Locate the cell with the specified text and output its (X, Y) center coordinate. 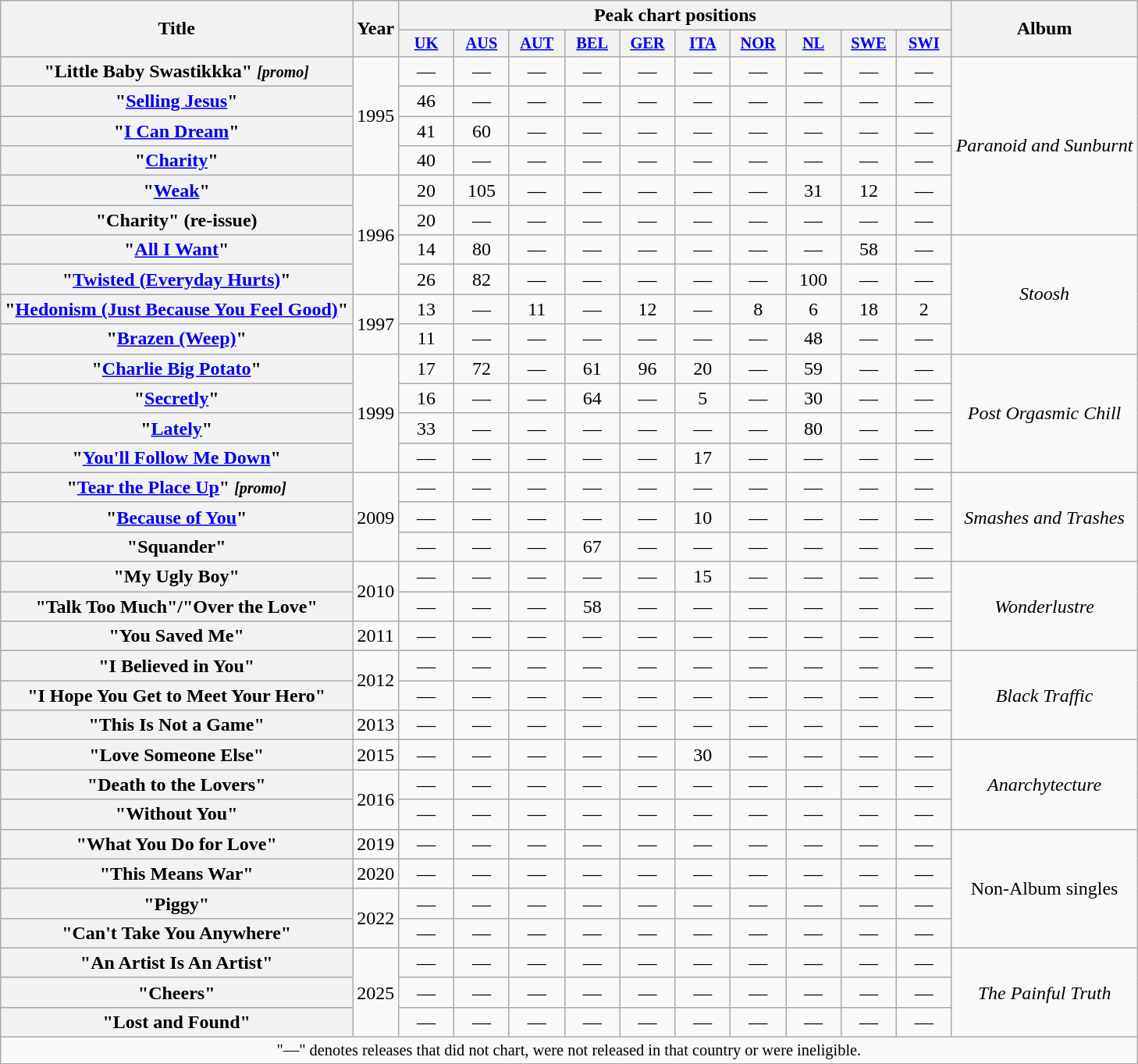
40 (426, 161)
"What You Do for Love" (176, 844)
Non-Album singles (1044, 888)
105 (482, 190)
"An Artist Is An Artist" (176, 963)
NL (813, 44)
"Lost and Found" (176, 1022)
18 (868, 309)
"This Is Not a Game" (176, 725)
"Charity" (re-issue) (176, 220)
2012 (376, 681)
61 (592, 368)
59 (813, 368)
26 (426, 279)
Title (176, 29)
NOR (759, 44)
60 (482, 131)
"Little Baby Swastikkka" [promo] (176, 71)
Year (376, 29)
46 (426, 101)
31 (813, 190)
"Piggy" (176, 903)
"All I Want" (176, 250)
Smashes and Trashes (1044, 517)
The Painful Truth (1044, 992)
64 (592, 398)
ITA (702, 44)
"Love Someone Else" (176, 755)
"You'll Follow Me Down" (176, 457)
8 (759, 309)
2022 (376, 918)
"I Hope You Get to Meet Your Hero" (176, 696)
"Secretly" (176, 398)
2020 (376, 874)
"Selling Jesus" (176, 101)
2010 (376, 592)
SWE (868, 44)
AUT (537, 44)
SWI (924, 44)
33 (426, 428)
96 (648, 368)
"Charlie Big Potato" (176, 368)
67 (592, 546)
82 (482, 279)
6 (813, 309)
16 (426, 398)
"I Believed in You" (176, 666)
48 (813, 339)
Peak chart positions (676, 16)
2 (924, 309)
2009 (376, 517)
"Lately" (176, 428)
"Cheers" (176, 992)
AUS (482, 44)
"Can't Take You Anywhere" (176, 933)
"Twisted (Everyday Hurts)" (176, 279)
"Because of You" (176, 517)
"Hedonism (Just Because You Feel Good)" (176, 309)
2016 (376, 799)
Post Orgasmic Chill (1044, 413)
1996 (376, 235)
"Weak" (176, 190)
1999 (376, 413)
"Brazen (Weep)" (176, 339)
41 (426, 131)
"Talk Too Much"/"Over the Love" (176, 607)
UK (426, 44)
"You Saved Me" (176, 636)
14 (426, 250)
"Tear the Place Up" [promo] (176, 487)
"Death to the Lovers" (176, 785)
"Charity" (176, 161)
Wonderlustre (1044, 607)
2019 (376, 844)
1995 (376, 116)
Stoosh (1044, 294)
1997 (376, 324)
10 (702, 517)
2013 (376, 725)
Paranoid and Sunburnt (1044, 145)
Album (1044, 29)
2025 (376, 992)
"Without You" (176, 814)
72 (482, 368)
GER (648, 44)
100 (813, 279)
"This Means War" (176, 874)
"—" denotes releases that did not chart, were not released in that country or were ineligible. (569, 1051)
"My Ugly Boy" (176, 577)
2011 (376, 636)
2015 (376, 755)
Anarchytecture (1044, 785)
Black Traffic (1044, 696)
BEL (592, 44)
"I Can Dream" (176, 131)
5 (702, 398)
13 (426, 309)
15 (702, 577)
"Squander" (176, 546)
